Identify which cell holds the provided text, then report its (X, Y) central coordinate. 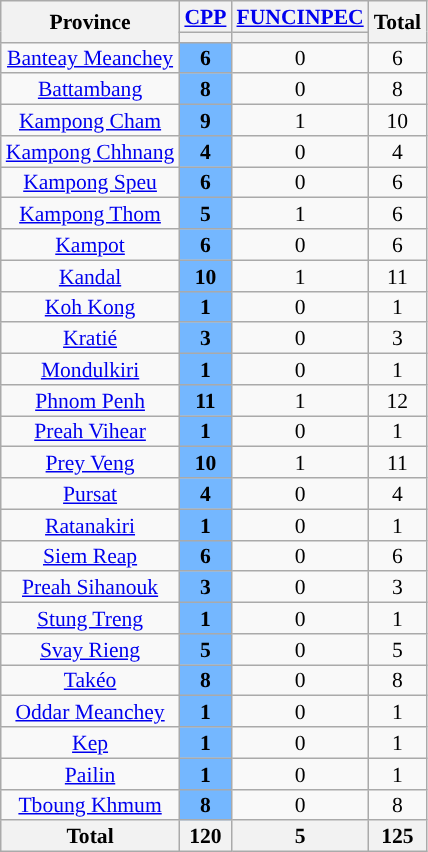
12 (398, 400)
Prey Veng (90, 462)
Kep (90, 742)
Kampong Chhnang (90, 152)
Preah Sihanouk (90, 588)
Province (90, 22)
Preah Vihear (90, 432)
Stung Treng (90, 618)
FUNCINPEC (300, 16)
Pailin (90, 774)
125 (398, 836)
Battambang (90, 90)
Takéo (90, 680)
9 (205, 120)
Oddar Meanchey (90, 712)
Koh Kong (90, 306)
Kampot (90, 244)
Kampong Speu (90, 182)
Phnom Penh (90, 400)
Siem Reap (90, 556)
Kratié (90, 338)
CPP (205, 16)
Tboung Khmum (90, 804)
120 (205, 836)
Mondulkiri (90, 370)
Kandal (90, 276)
Kampong Cham (90, 120)
Kampong Thom (90, 214)
Banteay Meanchey (90, 58)
Svay Rieng (90, 650)
Pursat (90, 494)
Ratanakiri (90, 524)
